Locate the cell with the specified text and output its [x, y] center coordinate. 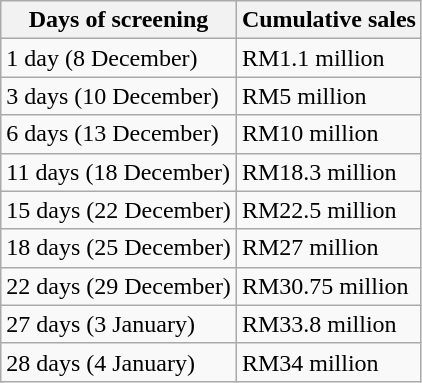
RM10 million [328, 134]
6 days (13 December) [119, 134]
RM1.1 million [328, 58]
28 days (4 January) [119, 362]
RM18.3 million [328, 172]
15 days (22 December) [119, 210]
1 day (8 December) [119, 58]
Days of screening [119, 20]
RM27 million [328, 248]
RM22.5 million [328, 210]
Cumulative sales [328, 20]
RM30.75 million [328, 286]
3 days (10 December) [119, 96]
18 days (25 December) [119, 248]
27 days (3 January) [119, 324]
RM34 million [328, 362]
22 days (29 December) [119, 286]
RM33.8 million [328, 324]
RM5 million [328, 96]
11 days (18 December) [119, 172]
